Scan for the cell matching the given text and deliver its [x, y] coordinate at center. 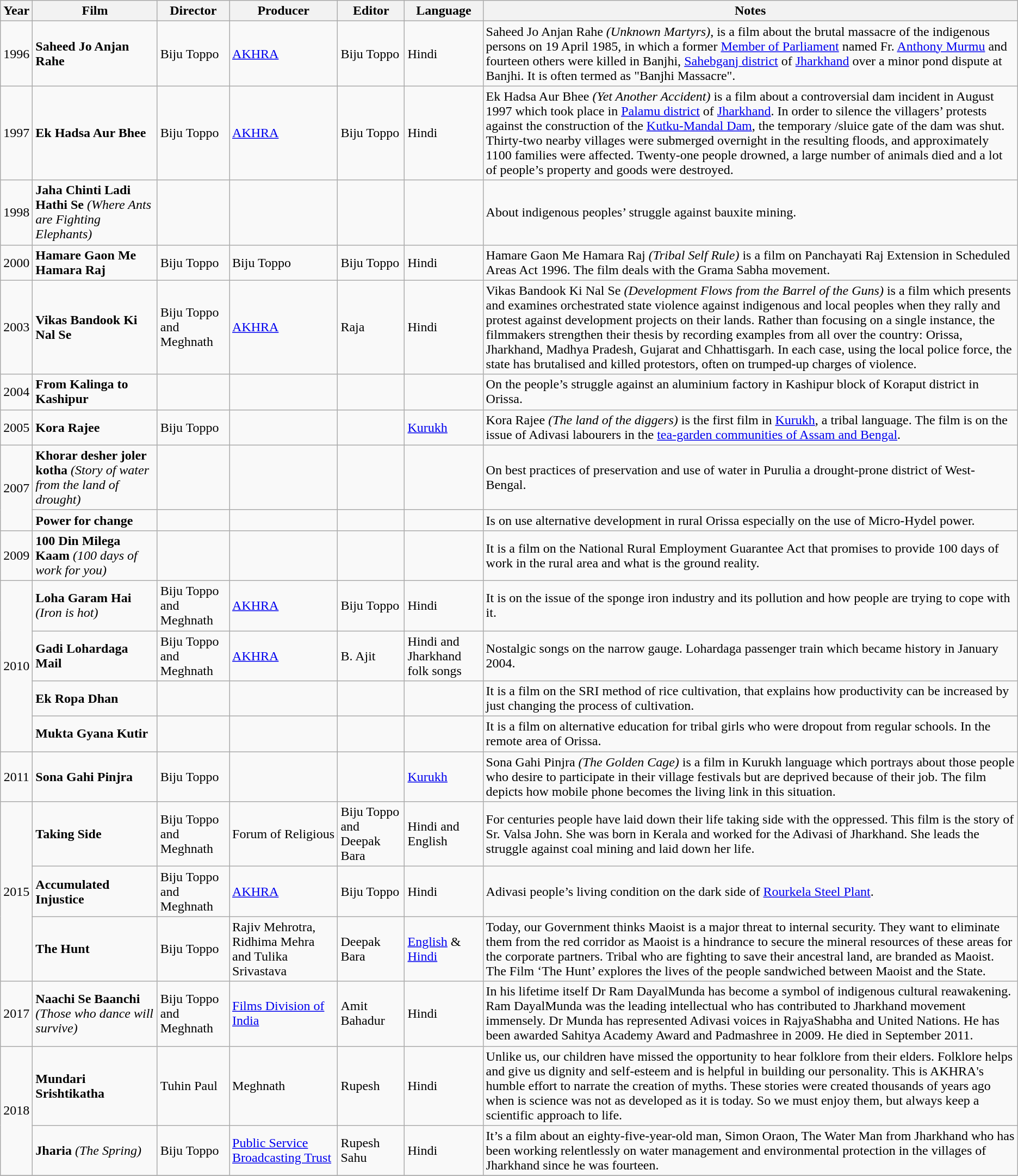
Language [444, 11]
Accumulated Injustice [95, 892]
Tuhin Paul [193, 1086]
2018 [16, 1111]
About indigenous peoples’ struggle against bauxite mining. [750, 212]
Hindi and Jharkhand folk songs [444, 656]
Editor [371, 11]
It is on the issue of the sponge iron industry and its pollution and how people are trying to cope with it. [750, 605]
Kora Rajee [95, 428]
1998 [16, 212]
Rupesh [371, 1086]
Vikas Bandook Ki Nal Se [95, 327]
Meghnath [284, 1086]
Gadi Lohardaga Mail [95, 656]
2011 [16, 777]
Taking Side [95, 834]
Sona Gahi Pinjra [95, 777]
Ek Ropa Dhan [95, 698]
Producer [284, 11]
The Hunt [95, 949]
Public Service Broadcasting Trust [284, 1150]
English & Hindi [444, 949]
Saheed Jo Anjan Rahe [95, 53]
Notes [750, 11]
Mundari Srishtikatha [95, 1086]
1997 [16, 133]
Amit Bahadur [371, 1014]
2003 [16, 327]
Film [95, 11]
Year [16, 11]
Jaha Chinti Ladi Hathi Se (Where Ants are Fighting Elephants) [95, 212]
2009 [16, 555]
Biju Toppo and Deepak Bara [371, 834]
Khorar desher joler kotha (Story of water from the land of drought) [95, 478]
Director [193, 11]
2010 [16, 666]
2005 [16, 428]
Hamare Gaon Me Hamara Raj [95, 262]
On best practices of preservation and use of water in Purulia a drought-prone district of West-Bengal. [750, 478]
Loha Garam Hai (Iron is hot) [95, 605]
Is on use alternative development in rural Orissa especially on the use of Micro-Hydel power. [750, 520]
Jharia (The Spring) [95, 1150]
Forum of Religious [284, 834]
It is a film on the SRI method of rice cultivation, that explains how productivity can be increased by just changing the process of cultivation. [750, 698]
B. Ajit [371, 656]
1996 [16, 53]
From Kalinga to Kashipur [95, 392]
2004 [16, 392]
Films Division of India [284, 1014]
2007 [16, 487]
2017 [16, 1014]
Rajiv Mehrotra, Ridhima Mehra and Tulika Srivastava [284, 949]
Ek Hadsa Aur Bhee [95, 133]
2000 [16, 262]
2015 [16, 892]
Power for change [95, 520]
Rupesh Sahu [371, 1150]
Mukta Gyana Kutir [95, 734]
Adivasi people’s living condition on the dark side of Rourkela Steel Plant. [750, 892]
Deepak Bara [371, 949]
It is a film on alternative education for tribal girls who were dropout from regular schools. In the remote area of Orissa. [750, 734]
Hindi and English [444, 834]
On the people’s struggle against an aluminium factory in Kashipur block of Koraput district in Orissa. [750, 392]
Naachi Se Baanchi (Those who dance will survive) [95, 1014]
Raja [371, 327]
Nostalgic songs on the narrow gauge. Lohardaga passenger train which became history in January 2004. [750, 656]
100 Din Milega Kaam (100 days of work for you) [95, 555]
